Return (X, Y) of the center of cell containing provided text 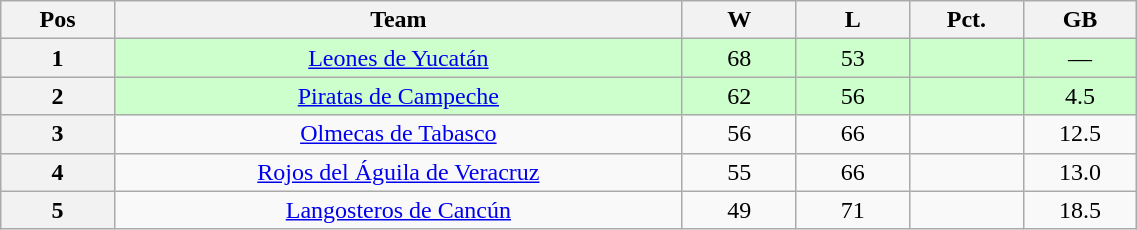
5 (58, 210)
Rojos del Águila de Veracruz (398, 172)
L (853, 20)
68 (739, 58)
1 (58, 58)
49 (739, 210)
3 (58, 134)
4.5 (1080, 96)
2 (58, 96)
Team (398, 20)
Pos (58, 20)
55 (739, 172)
Langosteros de Cancún (398, 210)
13.0 (1080, 172)
Piratas de Campeche (398, 96)
GB (1080, 20)
Leones de Yucatán (398, 58)
18.5 (1080, 210)
W (739, 20)
62 (739, 96)
— (1080, 58)
4 (58, 172)
53 (853, 58)
12.5 (1080, 134)
Olmecas de Tabasco (398, 134)
Pct. (967, 20)
71 (853, 210)
